Determine the (x, y) coordinate at the center of the cell enclosing the given text.  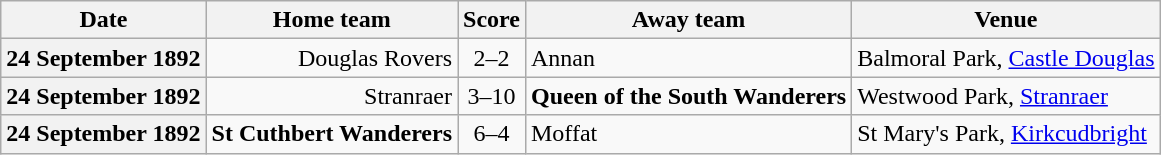
Date (104, 20)
Stranraer (332, 96)
3–10 (492, 96)
Moffat (688, 134)
Douglas Rovers (332, 58)
Balmoral Park, Castle Douglas (1006, 58)
Score (492, 20)
Annan (688, 58)
Away team (688, 20)
6–4 (492, 134)
Venue (1006, 20)
St Mary's Park, Kirkcudbright (1006, 134)
Queen of the South Wanderers (688, 96)
2–2 (492, 58)
Home team (332, 20)
Westwood Park, Stranraer (1006, 96)
St Cuthbert Wanderers (332, 134)
